Capture the cell that displays the provided text and extract its [x, y] central coordinate. 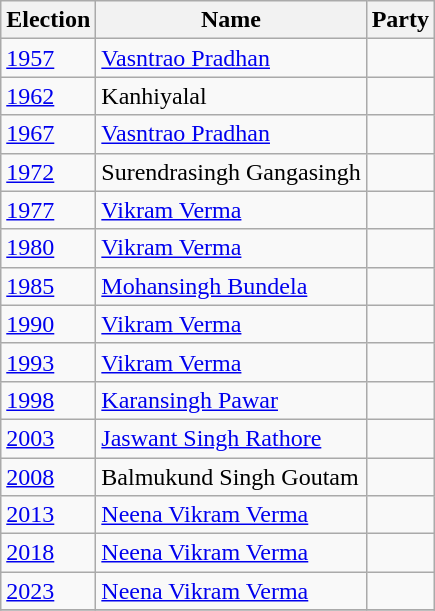
Kanhiyalal [231, 96]
2008 [48, 477]
Mohansingh Bundela [231, 286]
1972 [48, 172]
1993 [48, 362]
2003 [48, 438]
1967 [48, 134]
1998 [48, 400]
1962 [48, 96]
Party [400, 20]
Name [231, 20]
1985 [48, 286]
2013 [48, 515]
1957 [48, 58]
1977 [48, 210]
Balmukund Singh Goutam [231, 477]
1990 [48, 324]
2018 [48, 553]
Jaswant Singh Rathore [231, 438]
2023 [48, 591]
Karansingh Pawar [231, 400]
Surendrasingh Gangasingh [231, 172]
1980 [48, 248]
Election [48, 20]
